Scan for the cell matching the given text and deliver its (x, y) coordinate at center. 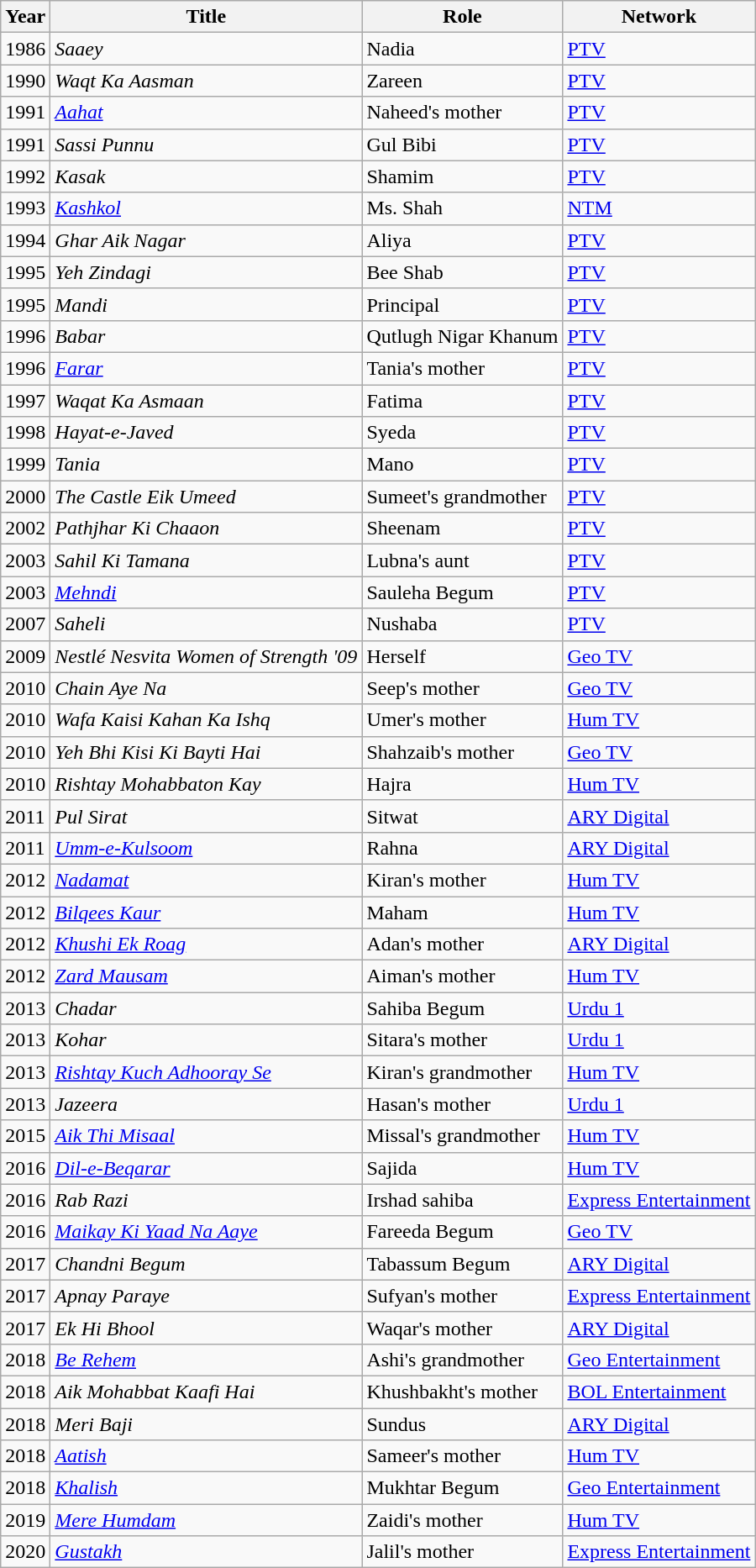
Farar (207, 368)
Jalil's mother (462, 1552)
Nadia (462, 49)
Mukhtar Begum (462, 1488)
Qutlugh Nigar Khanum (462, 336)
Lubna's aunt (462, 560)
Yeh Bhi Kisi Ki Bayti Hai (207, 752)
Tania's mother (462, 368)
Pathjhar Ki Chaaon (207, 529)
Be Rehem (207, 1360)
Missal's grandmother (462, 1136)
Aiman's mother (462, 976)
2009 (25, 656)
Gustakh (207, 1552)
Kiran's mother (462, 880)
Waqar's mother (462, 1328)
Aahat (207, 113)
Gul Bibi (462, 145)
1999 (25, 465)
Dil-e-Beqarar (207, 1168)
Waqat Ka Asmaan (207, 401)
Maikay Ki Yaad Na Aaye (207, 1232)
Fareeda Begum (462, 1232)
Nestlé Nesvita Women of Strength '09 (207, 656)
Sauleha Begum (462, 592)
Meri Baji (207, 1424)
Mehndi (207, 592)
Ms. Shah (462, 208)
Umm-e-Kulsoom (207, 848)
Khushi Ek Roag (207, 944)
Role (462, 17)
Bee Shab (462, 272)
BOL Entertainment (659, 1392)
Sitara's mother (462, 1040)
Sumeet's grandmother (462, 497)
Aik Mohabbat Kaafi Hai (207, 1392)
Nushaba (462, 624)
Sundus (462, 1424)
Chadar (207, 1008)
Irshad sahiba (462, 1200)
Umer's mother (462, 720)
Sahil Ki Tamana (207, 560)
Sahiba Begum (462, 1008)
Hasan's mother (462, 1104)
Chain Aye Na (207, 688)
Mere Humdam (207, 1520)
Naheed's mother (462, 113)
Seep's mother (462, 688)
Rishtay Mohabbaton Kay (207, 784)
Ashi's grandmother (462, 1360)
NTM (659, 208)
Zareen (462, 81)
Aliya (462, 240)
Waqt Ka Aasman (207, 81)
Sameer's mother (462, 1456)
Network (659, 17)
Kashkol (207, 208)
Principal (462, 304)
Saheli (207, 624)
Shahzaib's mother (462, 752)
Saaey (207, 49)
Shamim (462, 176)
Pul Sirat (207, 816)
2000 (25, 497)
1990 (25, 81)
Wafa Kaisi Kahan Ka Ishq (207, 720)
Rahna (462, 848)
Chandni Begum (207, 1264)
2015 (25, 1136)
1993 (25, 208)
Herself (462, 656)
Sitwat (462, 816)
2007 (25, 624)
Mandi (207, 304)
Kohar (207, 1040)
Jazeera (207, 1104)
Zaidi's mother (462, 1520)
Aik Thi Misaal (207, 1136)
Khalish (207, 1488)
Khushbakht's mother (462, 1392)
Aatish (207, 1456)
Sufyan's mother (462, 1296)
Year (25, 17)
Tania (207, 465)
Rishtay Kuch Adhooray Se (207, 1072)
Nadamat (207, 880)
Bilqees Kaur (207, 912)
Kasak (207, 176)
Hajra (462, 784)
Zard Mausam (207, 976)
Babar (207, 336)
Apnay Paraye (207, 1296)
2019 (25, 1520)
1998 (25, 433)
Ek Hi Bhool (207, 1328)
Fatima (462, 401)
2002 (25, 529)
1986 (25, 49)
Maham (462, 912)
Kiran's grandmother (462, 1072)
2020 (25, 1552)
Sassi Punnu (207, 145)
Mano (462, 465)
Sheenam (462, 529)
1992 (25, 176)
Syeda (462, 433)
1997 (25, 401)
Hayat-e-Javed (207, 433)
1994 (25, 240)
The Castle Eik Umeed (207, 497)
Sajida (462, 1168)
Yeh Zindagi (207, 272)
Tabassum Begum (462, 1264)
Rab Razi (207, 1200)
Ghar Aik Nagar (207, 240)
Title (207, 17)
Adan's mother (462, 944)
